Find where the given text appears and provide that cell's center as (X, Y) coordinate. 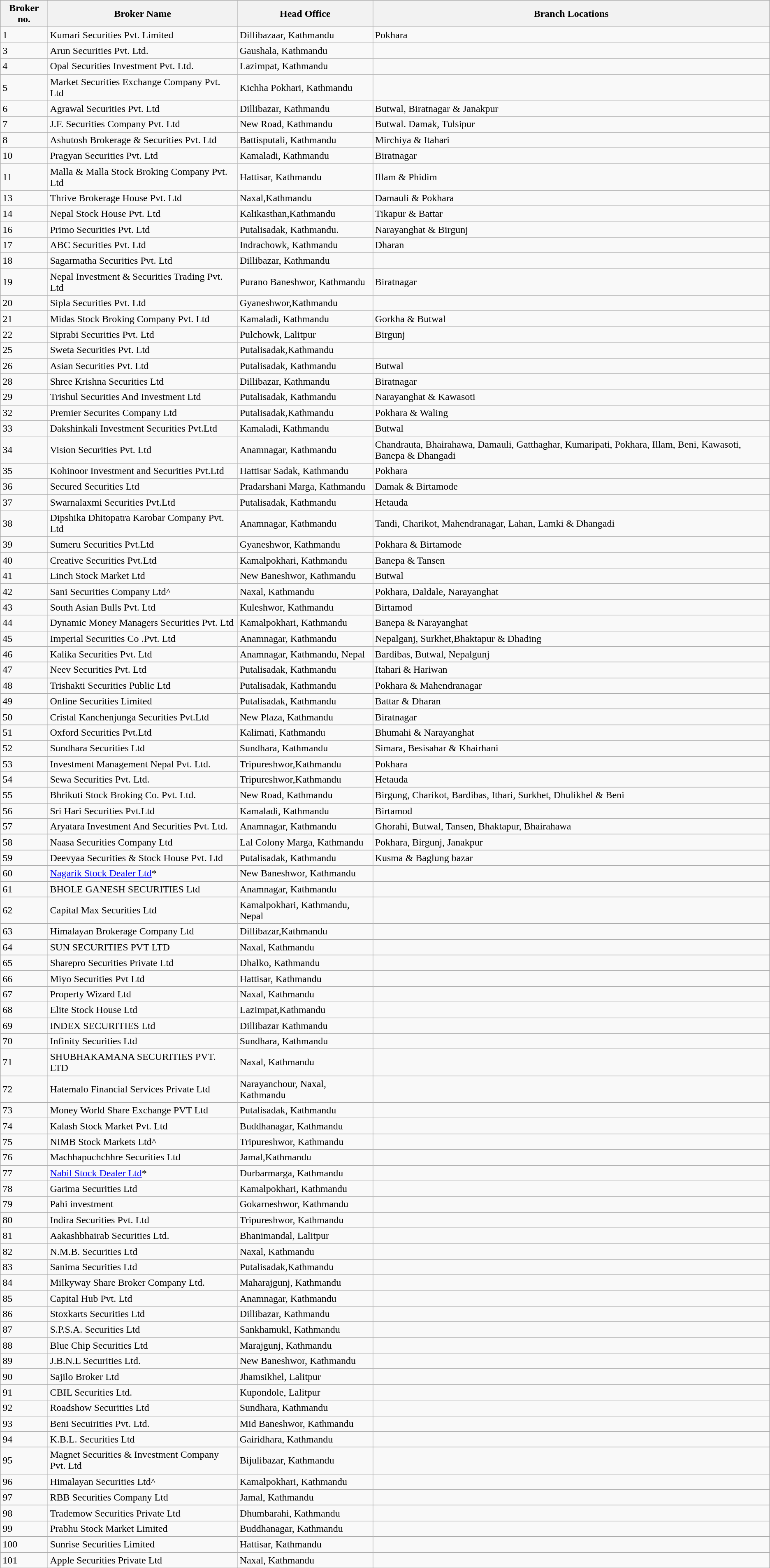
54 (24, 780)
Simara, Besisahar & Khairhani (571, 748)
81 (24, 1236)
64 (24, 947)
Apple Securities Private Ltd (142, 1560)
35 (24, 471)
Vision Securities Pvt. Ltd (142, 449)
South Asian Bulls Pvt. Ltd (142, 607)
Trademow Securities Private Ltd (142, 1513)
11 (24, 177)
Trishakti Securities Public Ltd (142, 685)
Nabil Stock Dealer Ltd* (142, 1173)
Capital Hub Pvt. Ltd (142, 1298)
Kumari Securities Pvt. Limited (142, 35)
94 (24, 1439)
Broker Name (142, 14)
Prabhu Stock Market Limited (142, 1529)
69 (24, 1026)
Birgung, Charikot, Bardibas, Ithari, Surkhet, Dhulikhel & Beni (571, 795)
Tandi, Charikot, Mahendranagar, Lahan, Lamki & Dhangadi (571, 523)
Kamalpokhari, Kathmandu, Nepal (305, 910)
Dipshika Dhitopatra Karobar Company Pvt. Ltd (142, 523)
Narayanghat & Kawasoti (571, 397)
58 (24, 842)
Gyaneshwor, Kathmandu (305, 545)
56 (24, 811)
Naxal,Kathmandu (305, 198)
Miyo Securities Pvt Ltd (142, 978)
95 (24, 1461)
Primo Securities Pvt. Ltd (142, 229)
Shree Krishna Securities Ltd (142, 381)
Nepalganj, Surkhet,Bhaktapur & Dhading (571, 639)
53 (24, 764)
13 (24, 198)
3 (24, 51)
90 (24, 1377)
63 (24, 932)
Marajgunj, Kathmandu (305, 1345)
Pulchowk, Lalitpur (305, 335)
47 (24, 670)
Damak & Birtamode (571, 486)
88 (24, 1345)
S.P.S.A. Securities Ltd (142, 1330)
Narayanchour, Naxal, Kathmandu (305, 1089)
Roadshow Securities Ltd (142, 1408)
Bhumahi & Narayanghat (571, 732)
Market Securities Exchange Company Pvt. Ltd (142, 87)
10 (24, 156)
100 (24, 1544)
7 (24, 124)
Bardibas, Butwal, Nepalgunj (571, 654)
Mid Baneshwor, Kathmandu (305, 1424)
Siprabi Securities Pvt. Ltd (142, 335)
J.B.N.L Securities Ltd. (142, 1361)
Blue Chip Securities Ltd (142, 1345)
Pokhara, Birgunj, Janakpur (571, 842)
51 (24, 732)
45 (24, 639)
Mirchiya & Itahari (571, 140)
1 (24, 35)
BHOLE GANESH SECURITIES Ltd (142, 889)
Pokhara, Daldale, Narayanghat (571, 592)
Dhalko, Kathmandu (305, 963)
8 (24, 140)
50 (24, 717)
NIMB Stock Markets Ltd^ (142, 1142)
Durbarmarga, Kathmandu (305, 1173)
Sani Securities Company Ltd^ (142, 592)
Thrive Brokerage House Pvt. Ltd (142, 198)
37 (24, 502)
Investment Management Nepal Pvt. Ltd. (142, 764)
93 (24, 1424)
Pokhara & Mahendranagar (571, 685)
Sri Hari Securities Pvt.Ltd (142, 811)
38 (24, 523)
ABC Securities Pvt. Ltd (142, 245)
Sankhamukl, Kathmandu (305, 1330)
Sharepro Securities Private Ltd (142, 963)
Indrachowk, Kathmandu (305, 245)
96 (24, 1482)
39 (24, 545)
42 (24, 592)
Gyaneshwor,Kathmandu (305, 303)
Lazimpat,Kathmandu (305, 1010)
Gaushala, Kathmandu (305, 51)
36 (24, 486)
Naasa Securities Company Ltd (142, 842)
SUN SECURITIES PVT LTD (142, 947)
89 (24, 1361)
4 (24, 66)
Jhamsikhel, Lalitpur (305, 1377)
82 (24, 1251)
32 (24, 413)
Deevyaa Securities & Stock House Pvt. Ltd (142, 858)
65 (24, 963)
41 (24, 576)
Banepa & Narayanghat (571, 623)
Secured Securities Ltd (142, 486)
Capital Max Securities Ltd (142, 910)
Maharajgunj, Kathmandu (305, 1282)
Dakshinkali Investment Securities Pvt.Ltd (142, 428)
79 (24, 1204)
Linch Stock Market Ltd (142, 576)
Illam & Phidim (571, 177)
62 (24, 910)
Bhrikuti Stock Broking Co. Pvt. Ltd. (142, 795)
57 (24, 827)
Property Wizard Ltd (142, 994)
Opal Securities Investment Pvt. Ltd. (142, 66)
Hatemalo Financial Services Private Ltd (142, 1089)
Banepa & Tansen (571, 560)
Putalisadak, Kathmandu. (305, 229)
Malla & Malla Stock Broking Company Pvt. Ltd (142, 177)
Arun Securities Pvt. Ltd. (142, 51)
Tikapur & Battar (571, 214)
Machhapuchchhre Securities Ltd (142, 1157)
Sunrise Securities Limited (142, 1544)
Battisputali, Kathmandu (305, 140)
Asian Securities Pvt. Ltd (142, 366)
Neev Securities Pvt. Ltd (142, 670)
87 (24, 1330)
Kohinoor Investment and Securities Pvt.Ltd (142, 471)
74 (24, 1126)
92 (24, 1408)
86 (24, 1314)
Kichha Pokhari, Kathmandu (305, 87)
Pokhara & Waling (571, 413)
Gokarneshwor, Kathmandu (305, 1204)
5 (24, 87)
Sundhara Securities Ltd (142, 748)
Jamal,Kathmandu (305, 1157)
RBB Securities Company Ltd (142, 1497)
Money World Share Exchange PVT Ltd (142, 1110)
Nepal Stock House Pvt. Ltd (142, 214)
Imperial Securities Co .Pvt. Ltd (142, 639)
Infinity Securities Ltd (142, 1041)
Online Securities Limited (142, 701)
76 (24, 1157)
Agrawal Securities Pvt. Ltd (142, 109)
Premier Securites Company Ltd (142, 413)
26 (24, 366)
19 (24, 282)
18 (24, 261)
Midas Stock Broking Company Pvt. Ltd (142, 319)
70 (24, 1041)
22 (24, 335)
68 (24, 1010)
Nagarik Stock Dealer Ltd* (142, 873)
Sipla Securities Pvt. Ltd (142, 303)
72 (24, 1089)
Jamal, Kathmandu (305, 1497)
Creative Securities Pvt.Ltd (142, 560)
Kusma & Baglung bazar (571, 858)
Dynamic Money Managers Securities Pvt. Ltd (142, 623)
Aakashbhairab Securities Ltd. (142, 1236)
Dharan (571, 245)
Sumeru Securities Pvt.Ltd (142, 545)
Bijulibazar, Kathmandu (305, 1461)
Birgunj (571, 335)
Dillibazaar, Kathmandu (305, 35)
Branch Locations (571, 14)
Kalash Stock Market Pvt. Ltd (142, 1126)
Kalikasthan,Kathmandu (305, 214)
Lazimpat, Kathmandu (305, 66)
Broker no. (24, 14)
55 (24, 795)
CBIL Securities Ltd. (142, 1392)
Gorkha & Butwal (571, 319)
80 (24, 1220)
Gairidhara, Kathmandu (305, 1439)
Pragyan Securities Pvt. Ltd (142, 156)
21 (24, 319)
New Plaza, Kathmandu (305, 717)
Head Office (305, 14)
Himalayan Securities Ltd^ (142, 1482)
N.M.B. Securities Ltd (142, 1251)
43 (24, 607)
Sajilo Broker Ltd (142, 1377)
Himalayan Brokerage Company Ltd (142, 932)
75 (24, 1142)
71 (24, 1062)
Ashutosh Brokerage & Securities Pvt. Ltd (142, 140)
Dillibazar,Kathmandu (305, 932)
101 (24, 1560)
49 (24, 701)
59 (24, 858)
Damauli & Pokhara (571, 198)
Kupondole, Lalitpur (305, 1392)
Hattisar Sadak, Kathmandu (305, 471)
Sanima Securities Ltd (142, 1267)
44 (24, 623)
91 (24, 1392)
46 (24, 654)
Stoxkarts Securities Ltd (142, 1314)
Pradarshani Marga, Kathmandu (305, 486)
Dillibazar Kathmandu (305, 1026)
Butwal. Damak, Tulsipur (571, 124)
SHUBHAKAMANA SECURITIES PVT. LTD (142, 1062)
Trishul Securities And Investment Ltd (142, 397)
48 (24, 685)
66 (24, 978)
52 (24, 748)
83 (24, 1267)
Kuleshwor, Kathmandu (305, 607)
Pahi investment (142, 1204)
K.B.L. Securities Ltd (142, 1439)
85 (24, 1298)
Butwal, Biratnagar & Janakpur (571, 109)
Bhanimandal, Lalitpur (305, 1236)
Purano Baneshwor, Kathmandu (305, 282)
Oxford Securities Pvt.Ltd (142, 732)
Chandrauta, Bhairahawa, Damauli, Gatthaghar, Kumaripati, Pokhara, Illam, Beni, Kawasoti, Banepa & Dhangadi (571, 449)
Kalimati, Kathmandu (305, 732)
Pokhara & Birtamode (571, 545)
Aryatara Investment And Securities Pvt. Ltd. (142, 827)
34 (24, 449)
Kalika Securities Pvt. Ltd (142, 654)
Magnet Securities & Investment Company Pvt. Ltd (142, 1461)
Indira Securities Pvt. Ltd (142, 1220)
61 (24, 889)
Sewa Securities Pvt. Ltd. (142, 780)
Elite Stock House Ltd (142, 1010)
6 (24, 109)
J.F. Securities Company Pvt. Ltd (142, 124)
20 (24, 303)
78 (24, 1189)
17 (24, 245)
Narayanghat & Birgunj (571, 229)
98 (24, 1513)
Beni Secuirities Pvt. Ltd. (142, 1424)
77 (24, 1173)
84 (24, 1282)
Ghorahi, Butwal, Tansen, Bhaktapur, Bhairahawa (571, 827)
Swarnalaxmi Securities Pvt.Ltd (142, 502)
Dhumbarahi, Kathmandu (305, 1513)
Battar & Dharan (571, 701)
Nepal Investment & Securities Trading Pvt. Ltd (142, 282)
Sagarmatha Securities Pvt. Ltd (142, 261)
Anamnagar, Kathmandu, Nepal (305, 654)
INDEX SECURITIES Ltd (142, 1026)
99 (24, 1529)
Milkyway Share Broker Company Ltd. (142, 1282)
40 (24, 560)
67 (24, 994)
Cristal Kanchenjunga Securities Pvt.Ltd (142, 717)
60 (24, 873)
Itahari & Hariwan (571, 670)
14 (24, 214)
Sweta Securities Pvt. Ltd (142, 350)
28 (24, 381)
Lal Colony Marga, Kathmandu (305, 842)
29 (24, 397)
33 (24, 428)
73 (24, 1110)
25 (24, 350)
16 (24, 229)
Garima Securities Ltd (142, 1189)
97 (24, 1497)
